Search for the cell housing the specified text and yield its (x, y) center coordinate. 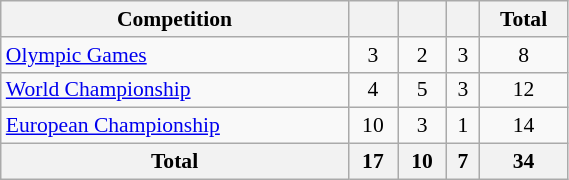
34 (524, 162)
1 (463, 126)
Olympic Games (175, 55)
World Championship (175, 90)
4 (372, 90)
Competition (175, 19)
17 (372, 162)
2 (422, 55)
5 (422, 90)
7 (463, 162)
14 (524, 126)
European Championship (175, 126)
8 (524, 55)
12 (524, 90)
